Find where the given text appears and provide that cell's center as [x, y] coordinate. 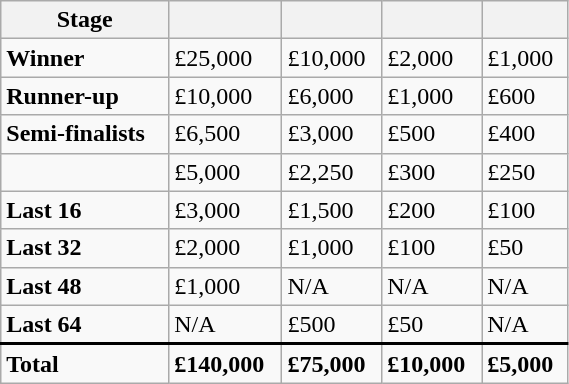
Runner-up [85, 96]
£1,500 [332, 210]
£75,000 [332, 364]
£2,250 [332, 172]
£600 [525, 96]
£300 [432, 172]
Last 16 [85, 210]
Semi-finalists [85, 134]
Last 48 [85, 286]
£400 [525, 134]
£25,000 [226, 58]
£140,000 [226, 364]
£6,000 [332, 96]
£250 [525, 172]
Winner [85, 58]
£6,500 [226, 134]
£200 [432, 210]
Total [85, 364]
Stage [85, 20]
Last 64 [85, 324]
Last 32 [85, 248]
